Locate the cell with the specified text and output its (x, y) center coordinate. 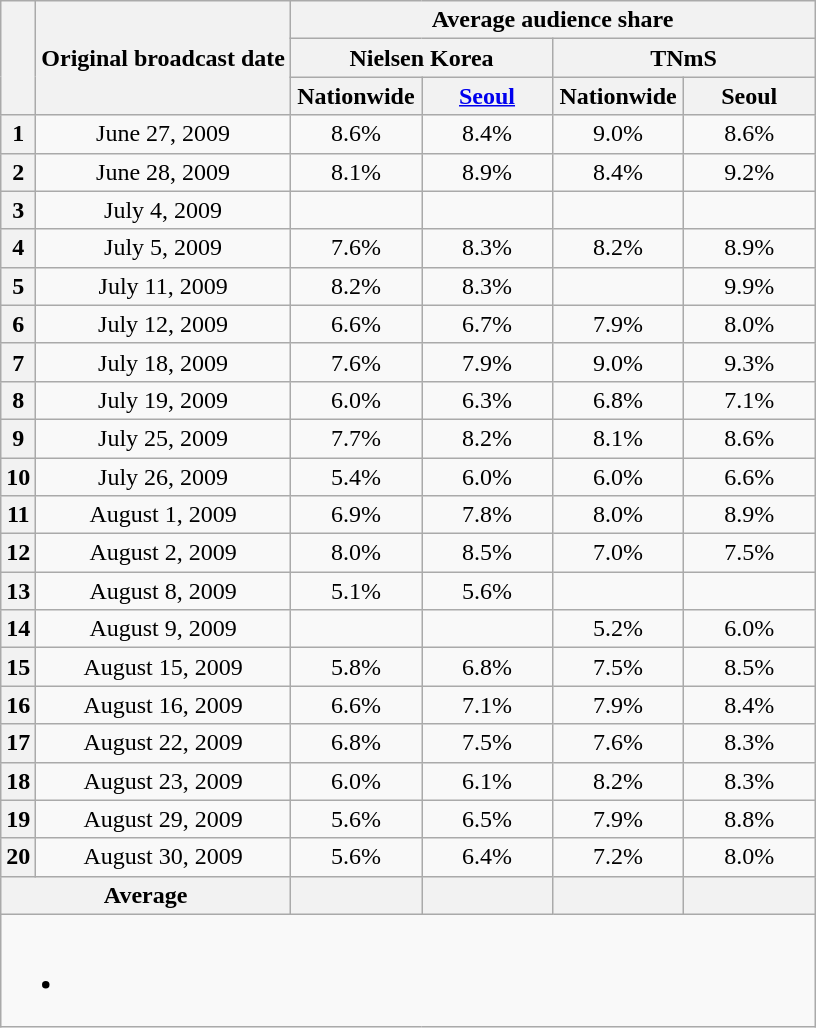
Nielsen Korea (421, 58)
8.8% (750, 819)
20 (18, 857)
June 28, 2009 (164, 172)
4 (18, 248)
9.9% (750, 286)
July 18, 2009 (164, 362)
August 15, 2009 (164, 667)
July 25, 2009 (164, 438)
Average audience share (552, 20)
5 (18, 286)
July 4, 2009 (164, 210)
16 (18, 705)
6.7% (488, 324)
July 5, 2009 (164, 248)
6.1% (488, 781)
15 (18, 667)
12 (18, 553)
6.5% (488, 819)
August 8, 2009 (164, 591)
5.4% (356, 477)
August 30, 2009 (164, 857)
19 (18, 819)
17 (18, 743)
August 2, 2009 (164, 553)
7.7% (356, 438)
10 (18, 477)
August 16, 2009 (164, 705)
July 12, 2009 (164, 324)
6.3% (488, 400)
7.2% (618, 857)
July 19, 2009 (164, 400)
18 (18, 781)
August 9, 2009 (164, 629)
TNmS (684, 58)
August 29, 2009 (164, 819)
14 (18, 629)
July 11, 2009 (164, 286)
9 (18, 438)
August 1, 2009 (164, 515)
11 (18, 515)
9.2% (750, 172)
3 (18, 210)
2 (18, 172)
Original broadcast date (164, 58)
8 (18, 400)
August 22, 2009 (164, 743)
5.8% (356, 667)
7.0% (618, 553)
Average (146, 895)
9.3% (750, 362)
6.9% (356, 515)
5.1% (356, 591)
June 27, 2009 (164, 134)
7.8% (488, 515)
13 (18, 591)
6.4% (488, 857)
7 (18, 362)
5.2% (618, 629)
1 (18, 134)
6 (18, 324)
July 26, 2009 (164, 477)
August 23, 2009 (164, 781)
